Scan for the cell matching the given text and deliver its (x, y) coordinate at center. 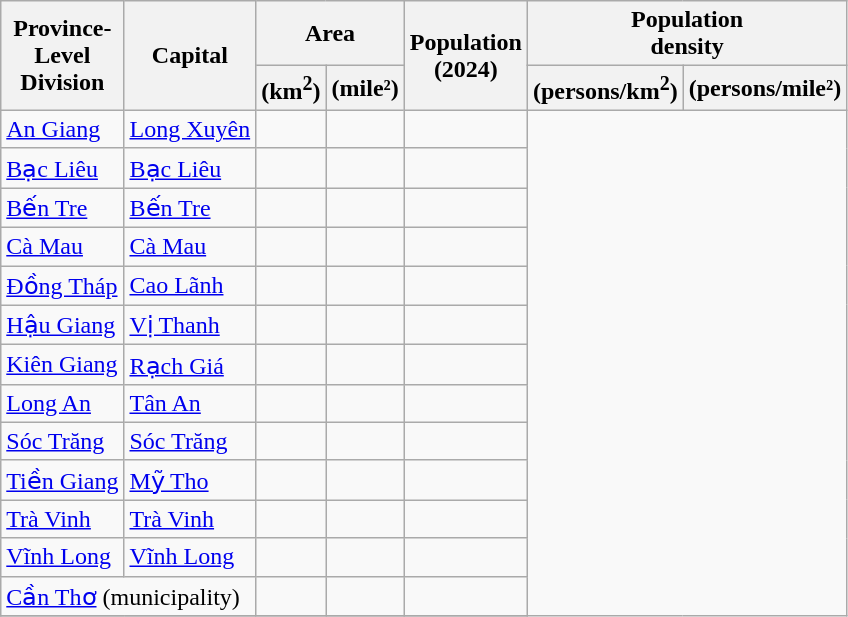
Vị Thanh (190, 325)
Tiền Giang (62, 480)
Long An (62, 403)
Area (330, 34)
Cao Lãnh (190, 286)
(km2) (291, 88)
Hậu Giang (62, 325)
(mile²) (365, 88)
(persons/km2) (605, 88)
An Giang (62, 129)
Kiên Giang (62, 365)
Capital (190, 56)
Rạch Giá (190, 365)
Province-LevelDivision (62, 56)
Mỹ Tho (190, 480)
Populationdensity (686, 34)
(persons/mile²) (765, 88)
Đồng Tháp (62, 286)
Population(2024) (466, 56)
Cần Thơ (municipality) (128, 596)
Tân An (190, 403)
Long Xuyên (190, 129)
